Provide the [X, Y] coordinate of the cell's center where the given text is located.  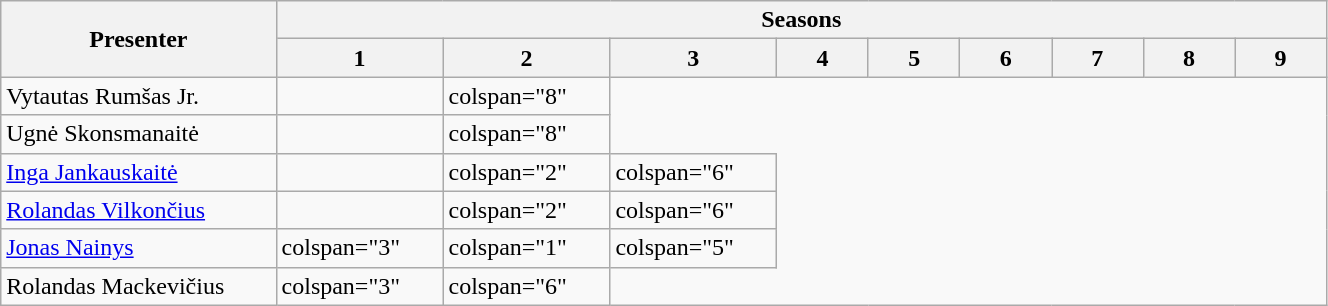
5 [914, 58]
Rolandas Mackevičius [138, 286]
2 [526, 58]
Ugnė Skonsmanaitė [138, 134]
3 [694, 58]
Seasons [801, 20]
1 [360, 58]
Jonas Nainys [138, 248]
7 [1098, 58]
colspan="5" [694, 248]
Inga Jankauskaitė [138, 172]
Vytautas Rumšas Jr. [138, 96]
6 [1006, 58]
Rolandas Vilkončius [138, 210]
colspan="1" [526, 248]
9 [1281, 58]
Presenter [138, 39]
8 [1189, 58]
4 [823, 58]
